Capture the cell that displays the provided text and extract its [x, y] central coordinate. 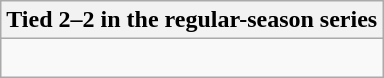
Tied 2–2 in the regular-season series [192, 20]
